Locate the cell with the specified text and output its (x, y) center coordinate. 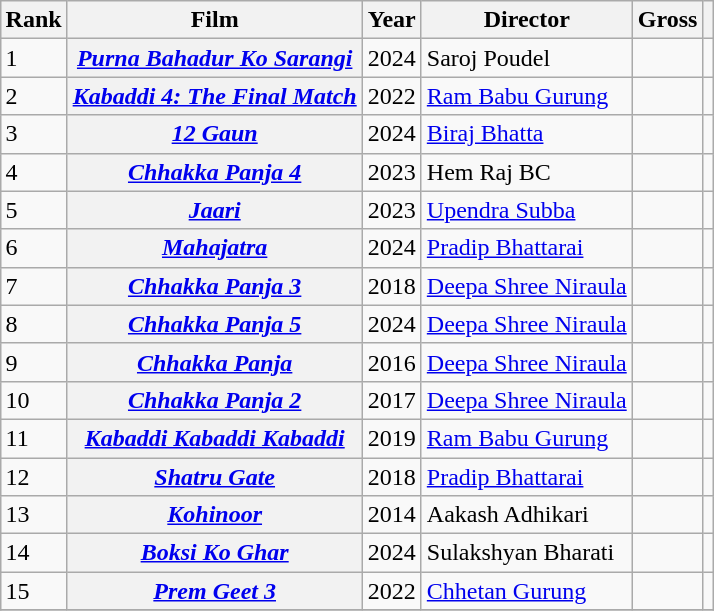
Hem Raj BC (526, 172)
Director (526, 20)
6 (34, 248)
8 (34, 324)
Sulakshyan Bharati (526, 553)
Jaari (214, 210)
Chhakka Panja 3 (214, 286)
Year (392, 20)
Purna Bahadur Ko Sarangi (214, 58)
3 (34, 134)
9 (34, 362)
15 (34, 591)
Boksi Ko Ghar (214, 553)
Film (214, 20)
Gross (668, 20)
13 (34, 515)
Chhakka Panja 5 (214, 324)
5 (34, 210)
14 (34, 553)
Chhakka Panja (214, 362)
2014 (392, 515)
Chhakka Panja 4 (214, 172)
Mahajatra (214, 248)
Chhetan Gurung (526, 591)
2017 (392, 400)
Kohinoor (214, 515)
10 (34, 400)
12 (34, 477)
1 (34, 58)
Biraj Bhatta (526, 134)
2016 (392, 362)
Kabaddi Kabaddi Kabaddi (214, 438)
4 (34, 172)
Upendra Subba (526, 210)
2 (34, 96)
12 Gaun (214, 134)
11 (34, 438)
Chhakka Panja 2 (214, 400)
Saroj Poudel (526, 58)
2019 (392, 438)
Kabaddi 4: The Final Match (214, 96)
7 (34, 286)
Shatru Gate (214, 477)
Prem Geet 3 (214, 591)
Aakash Adhikari (526, 515)
Rank (34, 20)
